Capture the cell that displays the provided text and extract its [X, Y] central coordinate. 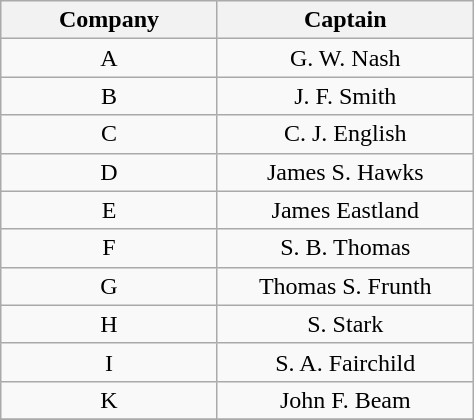
I [110, 362]
James Eastland [345, 210]
B [110, 96]
Thomas S. Frunth [345, 286]
G [110, 286]
K [110, 400]
Company [110, 20]
S. B. Thomas [345, 248]
John F. Beam [345, 400]
D [110, 172]
J. F. Smith [345, 96]
A [110, 58]
H [110, 324]
E [110, 210]
S. Stark [345, 324]
F [110, 248]
Captain [345, 20]
S. A. Fairchild [345, 362]
James S. Hawks [345, 172]
G. W. Nash [345, 58]
C [110, 134]
C. J. English [345, 134]
